Determine the (X, Y) coordinate at the center of the cell enclosing the given text.  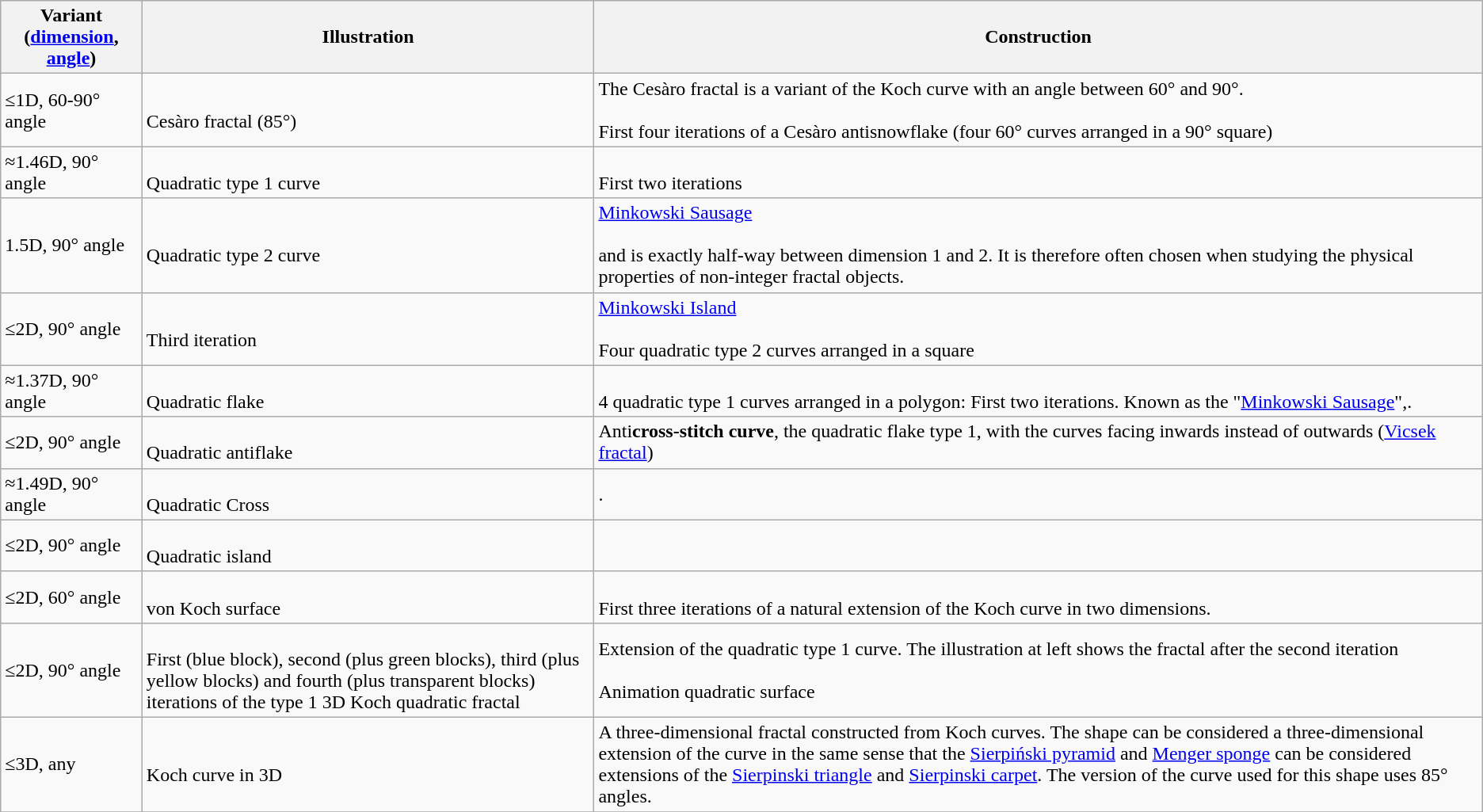
. (1038, 494)
≈1.49D, 90° angle (71, 494)
≤3D, any (71, 764)
Quadratic type 1 curve (368, 173)
Quadratic flake (368, 391)
Koch curve in 3D (368, 764)
von Koch surface (368, 597)
≈1.46D, 90° angle (71, 173)
Third iteration (368, 329)
1.5D, 90° angle (71, 246)
Quadratic antiflake (368, 442)
Extension of the quadratic type 1 curve. The illustration at left shows the fractal after the second iteration Animation quadratic surface (1038, 670)
≤2D, 60° angle (71, 597)
Illustration (368, 37)
Quadratic type 2 curve (368, 246)
≈1.37D, 90° angle (71, 391)
≤1D, 60-90° angle (71, 110)
Quadratic Cross (368, 494)
Anticross-stitch curve, the quadratic flake type 1, with the curves facing inwards instead of outwards (Vicsek fractal) (1038, 442)
Variant (dimension, angle) (71, 37)
First three iterations of a natural extension of the Koch curve in two dimensions. (1038, 597)
Construction (1038, 37)
Quadratic island (368, 545)
4 quadratic type 1 curves arranged in a polygon: First two iterations. Known as the "Minkowski Sausage",. (1038, 391)
First two iterations (1038, 173)
Minkowski Island Four quadratic type 2 curves arranged in a square (1038, 329)
Cesàro fractal (85°) (368, 110)
